Return the [x, y] coordinate for the center point of the cell that contains the specified text.  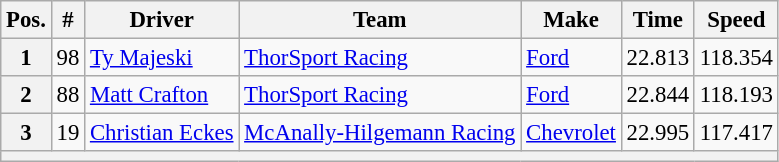
Speed [736, 20]
Chevrolet [571, 133]
Driver [162, 20]
3 [26, 133]
22.995 [658, 133]
Pos. [26, 20]
1 [26, 58]
19 [68, 133]
Make [571, 20]
McAnally-Hilgemann Racing [380, 133]
98 [68, 58]
Christian Eckes [162, 133]
Ty Majeski [162, 58]
117.417 [736, 133]
Time [658, 20]
# [68, 20]
118.354 [736, 58]
Matt Crafton [162, 95]
Team [380, 20]
2 [26, 95]
88 [68, 95]
118.193 [736, 95]
22.813 [658, 58]
22.844 [658, 95]
